Determine the [x, y] coordinate at the center of the cell enclosing the given text.  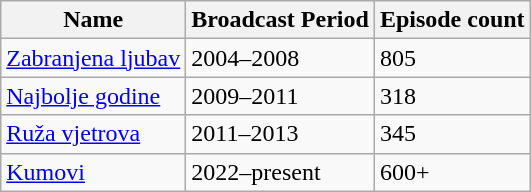
345 [452, 134]
2022–present [280, 172]
600+ [452, 172]
Broadcast Period [280, 20]
318 [452, 96]
Najbolje godine [94, 96]
2004–2008 [280, 58]
Kumovi [94, 172]
805 [452, 58]
2011–2013 [280, 134]
Ruža vjetrova [94, 134]
Episode count [452, 20]
Zabranjena ljubav [94, 58]
Name [94, 20]
2009–2011 [280, 96]
